Locate the cell with the specified text and output its (X, Y) center coordinate. 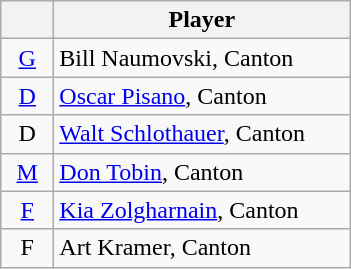
Don Tobin, Canton (202, 172)
Kia Zolgharnain, Canton (202, 210)
M (28, 172)
Walt Schlothauer, Canton (202, 134)
Player (202, 20)
Art Kramer, Canton (202, 248)
Bill Naumovski, Canton (202, 58)
G (28, 58)
Oscar Pisano, Canton (202, 96)
